Capture the cell that displays the provided text and extract its [x, y] central coordinate. 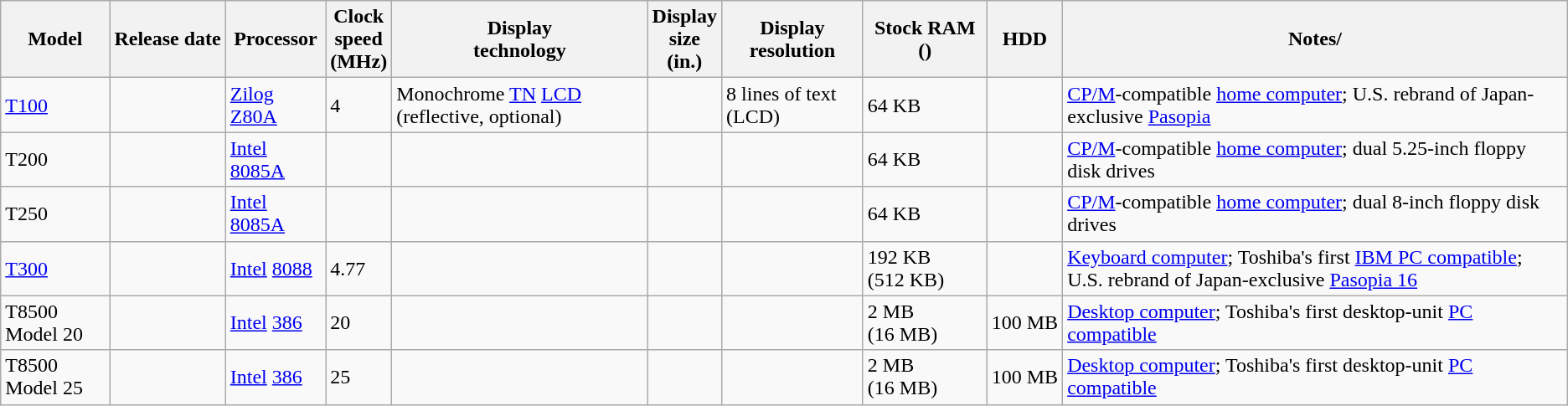
Intel 8088 [275, 268]
8 lines of text (LCD) [792, 105]
25 [358, 377]
HDD [1024, 39]
Notes/ [1315, 39]
Processor [275, 39]
CP/M-compatible home computer; U.S. rebrand of Japan-exclusive Pasopia [1315, 105]
T100 [55, 105]
Zilog Z80A [275, 105]
T8500 Model 20 [55, 323]
T200 [55, 159]
Displaytechnology [519, 39]
4.77 [358, 268]
Model [55, 39]
20 [358, 323]
4 [358, 105]
Release date [168, 39]
CP/M-compatible home computer; dual 8-inch floppy disk drives [1315, 214]
Monochrome TN LCD (reflective, optional) [519, 105]
T8500 Model 25 [55, 377]
Displayresolution [792, 39]
192 KB (512 KB) [925, 268]
Stock RAM() [925, 39]
Display size(in.) [684, 39]
Keyboard computer; Toshiba's first IBM PC compatible; U.S. rebrand of Japan-exclusive Pasopia 16 [1315, 268]
T300 [55, 268]
T250 [55, 214]
CP/M-compatible home computer; dual 5.25-inch floppy disk drives [1315, 159]
Clockspeed(MHz) [358, 39]
